Return (X, Y) of the center of cell containing provided text 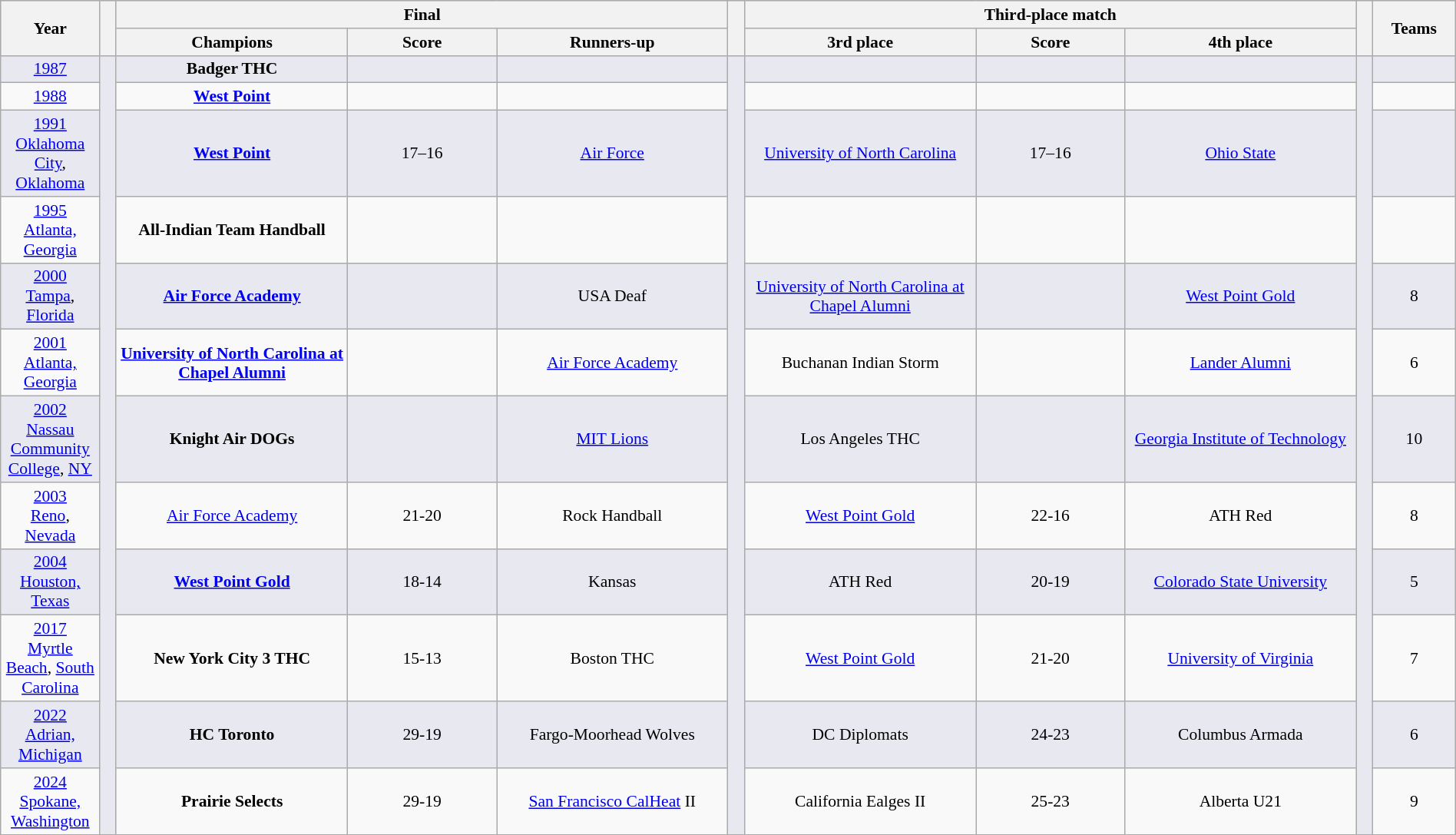
Knight Air DOGs (232, 439)
2001Atlanta, Georgia (51, 363)
2024Spokane, Washington (51, 802)
Rock Handball (613, 516)
2002Nassau Community College, NY (51, 439)
3rd place (860, 42)
Los Angeles THC (860, 439)
Buchanan Indian Storm (860, 363)
2022Adrian, Michigan (51, 734)
18-14 (422, 582)
2004Houston, Texas (51, 582)
Runners-up (613, 42)
San Francisco CalHeat II (613, 802)
Fargo-Moorhead Wolves (613, 734)
1991Oklahoma City, Oklahoma (51, 154)
24-23 (1051, 734)
Georgia Institute of Technology (1241, 439)
Boston THC (613, 658)
1995Atlanta, Georgia (51, 230)
2003Reno, Nevada (51, 516)
Air Force (613, 154)
10 (1415, 439)
Lander Alumni (1241, 363)
USA Deaf (613, 297)
Third-place match (1051, 15)
University of North Carolina (860, 154)
University of Virginia (1241, 658)
Final (422, 15)
9 (1415, 802)
Teams (1415, 28)
MIT Lions (613, 439)
California Ealges II (860, 802)
Colorado State University (1241, 582)
5 (1415, 582)
2017Myrtle Beach, South Carolina (51, 658)
1988 (51, 97)
Alberta U21 (1241, 802)
4th place (1241, 42)
Badger THC (232, 69)
Prairie Selects (232, 802)
Columbus Armada (1241, 734)
1987 (51, 69)
2000Tampa, Florida (51, 297)
Year (51, 28)
HC Toronto (232, 734)
New York City 3 THC (232, 658)
7 (1415, 658)
Ohio State (1241, 154)
DC Diplomats (860, 734)
22-16 (1051, 516)
25-23 (1051, 802)
15-13 (422, 658)
20-19 (1051, 582)
All-Indian Team Handball (232, 230)
Champions (232, 42)
Kansas (613, 582)
